Locate the cell with the specified text and output its [X, Y] center coordinate. 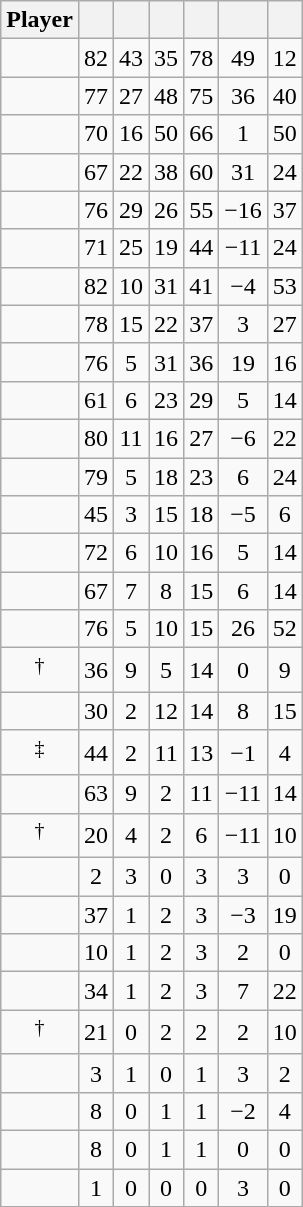
49 [244, 58]
45 [96, 515]
20 [96, 836]
52 [284, 629]
60 [202, 172]
66 [202, 134]
43 [132, 58]
−2 [244, 1111]
−3 [244, 915]
−6 [244, 438]
77 [96, 96]
55 [202, 210]
‡ [40, 752]
−16 [244, 210]
30 [96, 711]
80 [96, 438]
71 [96, 248]
38 [166, 172]
41 [202, 286]
−5 [244, 515]
40 [284, 96]
21 [96, 1032]
Player [40, 20]
13 [202, 752]
61 [96, 400]
53 [284, 286]
70 [96, 134]
25 [132, 248]
48 [166, 96]
79 [96, 477]
−1 [244, 752]
63 [96, 794]
34 [96, 991]
72 [96, 553]
75 [202, 96]
35 [166, 58]
−4 [244, 286]
